Locate the cell with the specified text and output its [X, Y] center coordinate. 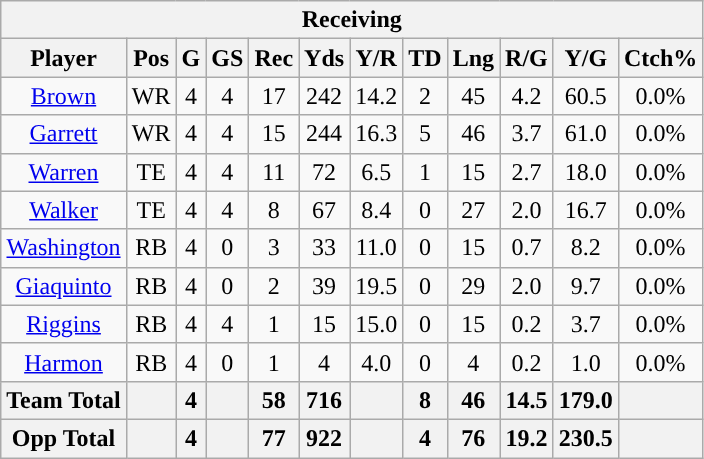
Garrett [64, 134]
Harmon [64, 362]
Riggins [64, 324]
Washington [64, 248]
R/G [527, 58]
15.0 [376, 324]
58 [274, 400]
Opp Total [64, 438]
Lng [473, 58]
11.0 [376, 248]
45 [473, 96]
1.0 [586, 362]
G [191, 58]
76 [473, 438]
Rec [274, 58]
242 [324, 96]
179.0 [586, 400]
Giaquinto [64, 286]
16.7 [586, 210]
39 [324, 286]
Yds [324, 58]
8.4 [376, 210]
72 [324, 172]
77 [274, 438]
19.5 [376, 286]
11 [274, 172]
4.0 [376, 362]
Pos [151, 58]
5 [425, 134]
230.5 [586, 438]
29 [473, 286]
Y/R [376, 58]
8.2 [586, 248]
922 [324, 438]
TD [425, 58]
4.2 [527, 96]
Y/G [586, 58]
Walker [64, 210]
716 [324, 400]
3 [274, 248]
2.7 [527, 172]
Ctch% [660, 58]
6.5 [376, 172]
19.2 [527, 438]
Receiving [352, 20]
Brown [64, 96]
GS [228, 58]
Team Total [64, 400]
60.5 [586, 96]
Player [64, 58]
27 [473, 210]
Warren [64, 172]
244 [324, 134]
9.7 [586, 286]
0.7 [527, 248]
67 [324, 210]
14.5 [527, 400]
16.3 [376, 134]
17 [274, 96]
61.0 [586, 134]
18.0 [586, 172]
14.2 [376, 96]
33 [324, 248]
